Identify which cell holds the provided text, then report its [X, Y] central coordinate. 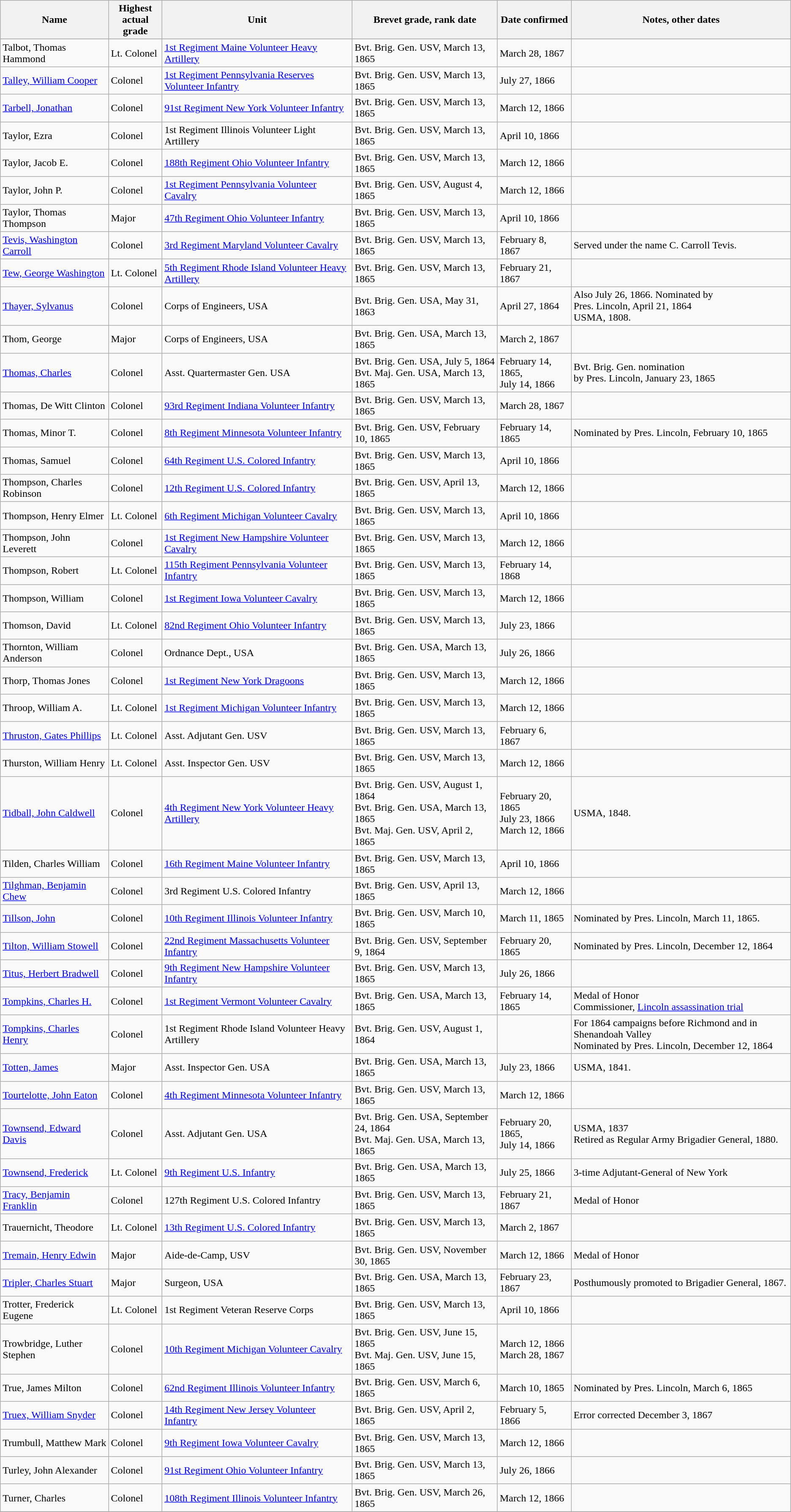
10th Regiment Illinois Volunteer Infantry [257, 918]
Thompson, William [55, 598]
Tripler, Charles Stuart [55, 1283]
1st Regiment Pennsylvania Reserves Volunteer Infantry [257, 80]
12th Regiment U.S. Colored Infantry [257, 488]
Bvt. Brig. Gen. USV, August 1, 1864 [425, 1034]
Date confirmed [534, 20]
Thompson, Henry Elmer [55, 515]
Bvt. Brig. Gen. USA, May 31, 1863 [425, 306]
February 23, 1867 [534, 1283]
Asst. Adjutant Gen. USA [257, 1134]
Titus, Herbert Bradwell [55, 973]
Bvt. Brig. Gen. USV, November 30, 1865 [425, 1255]
3-time Adjutant-General of New York [681, 1173]
For 1864 campaigns before Richmond and in Shenandoah ValleyNominated by Pres. Lincoln, December 12, 1864 [681, 1034]
March 11, 1865 [534, 918]
Taylor, John P. [55, 190]
14th Regiment New Jersey Volunteer Infantry [257, 1415]
1st Regiment Maine Volunteer Heavy Artillery [257, 53]
127th Regiment U.S. Colored Infantry [257, 1200]
1st Regiment Michigan Volunteer Infantry [257, 708]
Bvt. Brig. Gen. USA, July 5, 1864Bvt. Maj. Gen. USA, March 13, 1865 [425, 373]
1st Regiment Vermont Volunteer Cavalry [257, 1001]
Tompkins, Charles H. [55, 1001]
Thomson, David [55, 625]
Error corrected December 3, 1867 [681, 1415]
5th Regiment Rhode Island Volunteer Heavy Artillery [257, 273]
Totten, James [55, 1067]
Nominated by Pres. Lincoln, December 12, 1864 [681, 946]
1st Regiment New Hampshire Volunteer Cavalry [257, 543]
Thompson, Charles Robinson [55, 488]
Medal of HonorCommissioner, Lincoln assassination trial [681, 1001]
Townsend, Frederick [55, 1173]
Bvt. Brig. Gen. USA, September 24, 1864Bvt. Maj. Gen. USA, March 13, 1865 [425, 1134]
Talley, William Cooper [55, 80]
Bvt. Brig. Gen. USV, April 2, 1865 [425, 1415]
4th Regiment New York Volunteer Heavy Artillery [257, 813]
Turner, Charles [55, 1498]
Tilden, Charles William [55, 864]
February 14, 1868 [534, 570]
6th Regiment Michigan Volunteer Cavalry [257, 515]
Thompson, John Leverett [55, 543]
Townsend, Edward Davis [55, 1134]
Asst. Inspector Gen. USA [257, 1067]
Tidball, John Caldwell [55, 813]
Name [55, 20]
Thomas, Charles [55, 373]
Talbot, Thomas Hammond [55, 53]
13th Regiment U.S. Colored Infantry [257, 1228]
Tilghman, Benjamin Chew [55, 891]
Bvt. Brig. Gen. USV, June 15, 1865Bvt. Maj. Gen. USV, June 15, 1865 [425, 1349]
Thurston, William Henry [55, 763]
Taylor, Ezra [55, 135]
Trauernicht, Theodore [55, 1228]
1st Regiment Pennsylvania Volunteer Cavalry [257, 190]
Trowbridge, Luther Stephen [55, 1349]
Throop, William A. [55, 708]
1st Regiment Veteran Reserve Corps [257, 1310]
Trotter, Frederick Eugene [55, 1310]
1st Regiment New York Dragoons [257, 680]
Nominated by Pres. Lincoln, February 10, 1865 [681, 433]
Bvt. Brig. Gen. USV, February 10, 1865 [425, 433]
Thomas, Samuel [55, 460]
Tew, George Washington [55, 273]
Tarbell, Jonathan [55, 108]
Tourtelotte, John Eaton [55, 1095]
True, James Milton [55, 1388]
Tevis, Washington Carroll [55, 245]
Tremain, Henry Edwin [55, 1255]
188th Regiment Ohio Volunteer Infantry [257, 163]
USMA, 1841. [681, 1067]
Thruston, Gates Phillips [55, 735]
93rd Regiment Indiana Volunteer Infantry [257, 406]
Nominated by Pres. Lincoln, March 6, 1865 [681, 1388]
February 5, 1866 [534, 1415]
Asst. Inspector Gen. USV [257, 763]
Bvt. Brig. Gen. USV, September 9, 1864 [425, 946]
February 20, 1865,July 14, 1866 [534, 1134]
Asst. Quartermaster Gen. USA [257, 373]
July 27, 1866 [534, 80]
Tilton, William Stowell [55, 946]
Taylor, Thomas Thompson [55, 218]
Aide-de-Camp, USV [257, 1255]
Thomas, De Witt Clinton [55, 406]
22nd Regiment Massachusetts Volunteer Infantry [257, 946]
Surgeon, USA [257, 1283]
Truex, William Snyder [55, 1415]
10th Regiment Michigan Volunteer Cavalry [257, 1349]
Asst. Adjutant Gen. USV [257, 735]
Tracy, Benjamin Franklin [55, 1200]
February 14, 1865,July 14, 1866 [534, 373]
64th Regiment U.S. Colored Infantry [257, 460]
1st Regiment Iowa Volunteer Cavalry [257, 598]
8th Regiment Minnesota Volunteer Infantry [257, 433]
Served under the name C. Carroll Tevis. [681, 245]
Also July 26, 1866. Nominated byPres. Lincoln, April 21, 1864USMA, 1808. [681, 306]
February 20, 1865July 23, 1866March 12, 1866 [534, 813]
Bvt. Brig. Gen. nominationby Pres. Lincoln, January 23, 1865 [681, 373]
Thorp, Thomas Jones [55, 680]
July 25, 1866 [534, 1173]
91st Regiment Ohio Volunteer Infantry [257, 1470]
USMA, 1837Retired as Regular Army Brigadier General, 1880. [681, 1134]
Turley, John Alexander [55, 1470]
91st Regiment New York Volunteer Infantry [257, 108]
March 12, 1866March 28, 1867 [534, 1349]
9th Regiment New Hampshire Volunteer Infantry [257, 973]
1st Regiment Rhode Island Volunteer Heavy Artillery [257, 1034]
Thom, George [55, 339]
Thornton, William Anderson [55, 653]
Notes, other dates [681, 20]
February 8, 1867 [534, 245]
March 10, 1865 [534, 1388]
4th Regiment Minnesota Volunteer Infantry [257, 1095]
Ordnance Dept., USA [257, 653]
February 6, 1867 [534, 735]
1st Regiment Illinois Volunteer Light Artillery [257, 135]
Trumbull, Matthew Mark [55, 1443]
Unit [257, 20]
Bvt. Brig. Gen. USV, August 4, 1865 [425, 190]
Brevet grade, rank date [425, 20]
February 20, 1865 [534, 946]
Thayer, Sylvanus [55, 306]
Thomas, Minor T. [55, 433]
USMA, 1848. [681, 813]
3rd Regiment U.S. Colored Infantry [257, 891]
Bvt. Brig. Gen. USV, August 1, 1864Bvt. Brig. Gen. USA, March 13, 1865Bvt. Maj. Gen. USV, April 2, 1865 [425, 813]
82nd Regiment Ohio Volunteer Infantry [257, 625]
Posthumously promoted to Brigadier General, 1867. [681, 1283]
April 27, 1864 [534, 306]
3rd Regiment Maryland Volunteer Cavalry [257, 245]
9th Regiment U.S. Infantry [257, 1173]
Bvt. Brig. Gen. USV, March 6, 1865 [425, 1388]
Bvt. Brig. Gen. USV, March 26, 1865 [425, 1498]
Highestactual grade [135, 20]
115th Regiment Pennsylvania Volunteer Infantry [257, 570]
Bvt. Brig. Gen. USV, March 10, 1865 [425, 918]
108th Regiment Illinois Volunteer Infantry [257, 1498]
Thompson, Robert [55, 570]
Tompkins, Charles Henry [55, 1034]
9th Regiment Iowa Volunteer Cavalry [257, 1443]
Nominated by Pres. Lincoln, March 11, 1865. [681, 918]
Tillson, John [55, 918]
Taylor, Jacob E. [55, 163]
62nd Regiment Illinois Volunteer Infantry [257, 1388]
47th Regiment Ohio Volunteer Infantry [257, 218]
16th Regiment Maine Volunteer Infantry [257, 864]
